For the text-containing cell, return its midpoint in (X, Y) coordinate format. 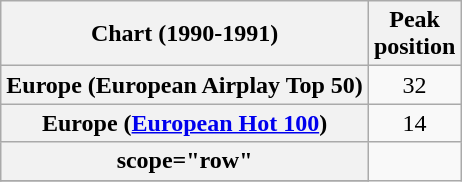
Peakposition (414, 34)
32 (414, 85)
Europe (European Airplay Top 50) (185, 85)
Europe (European Hot 100) (185, 123)
Chart (1990-1991) (185, 34)
14 (414, 123)
scope="row" (185, 161)
